Output the [x, y] coordinate of the center of the cell containing the given text.  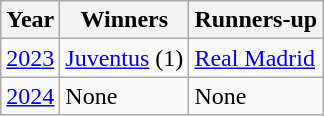
Real Madrid [256, 58]
Runners-up [256, 20]
2023 [30, 58]
Year [30, 20]
Winners [124, 20]
Juventus (1) [124, 58]
2024 [30, 96]
